Pinpoint the cell where the given text exists, returning its [x, y] midpoint coordinate. 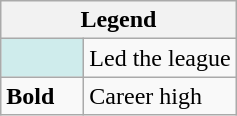
Legend [118, 20]
Led the league [160, 58]
Bold [42, 96]
Career high [160, 96]
